Capture the cell that displays the provided text and extract its [x, y] central coordinate. 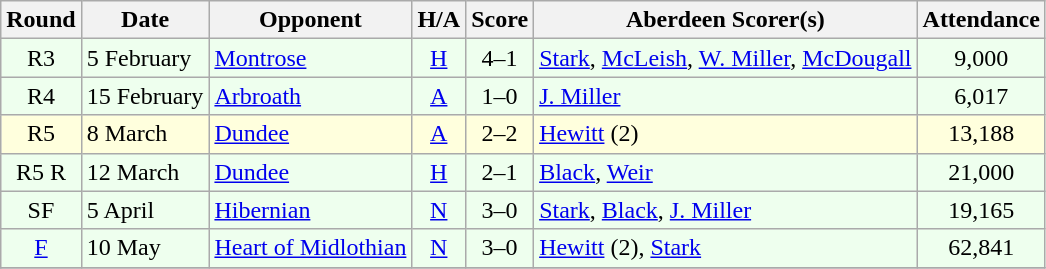
1–0 [500, 96]
SF [41, 210]
J. Miller [726, 96]
Stark, Black, J. Miller [726, 210]
Hewitt (2) [726, 134]
Aberdeen Scorer(s) [726, 20]
Attendance [981, 20]
13,188 [981, 134]
9,000 [981, 58]
Opponent [310, 20]
2–1 [500, 172]
6,017 [981, 96]
Stark, McLeish, W. Miller, McDougall [726, 58]
R5 R [41, 172]
4–1 [500, 58]
F [41, 248]
19,165 [981, 210]
Hibernian [310, 210]
Date [145, 20]
Arbroath [310, 96]
Score [500, 20]
21,000 [981, 172]
R4 [41, 96]
Heart of Midlothian [310, 248]
Black, Weir [726, 172]
2–2 [500, 134]
Hewitt (2), Stark [726, 248]
R3 [41, 58]
62,841 [981, 248]
15 February [145, 96]
12 March [145, 172]
R5 [41, 134]
Montrose [310, 58]
Round [41, 20]
10 May [145, 248]
8 March [145, 134]
5 April [145, 210]
H/A [439, 20]
5 February [145, 58]
